Locate the cell with the specified text and output its [X, Y] center coordinate. 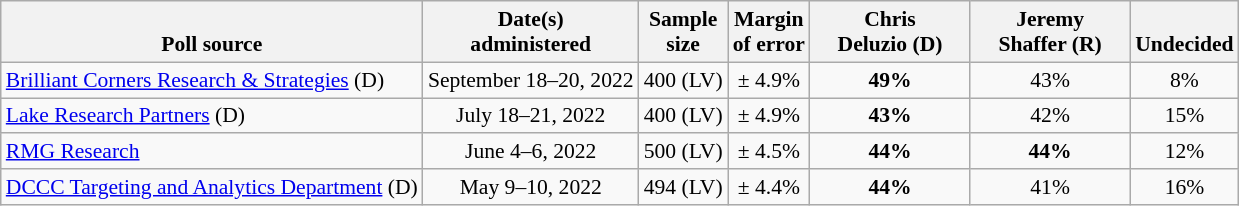
Undecided [1184, 32]
8% [1184, 80]
Poll source [212, 32]
Marginof error [769, 32]
494 (LV) [684, 187]
± 4.4% [769, 187]
DCCC Targeting and Analytics Department (D) [212, 187]
June 4–6, 2022 [531, 152]
JeremyShaffer (R) [1050, 32]
Lake Research Partners (D) [212, 116]
49% [890, 80]
May 9–10, 2022 [531, 187]
September 18–20, 2022 [531, 80]
July 18–21, 2022 [531, 116]
Samplesize [684, 32]
500 (LV) [684, 152]
Brilliant Corners Research & Strategies (D) [212, 80]
42% [1050, 116]
41% [1050, 187]
± 4.5% [769, 152]
12% [1184, 152]
Date(s)administered [531, 32]
15% [1184, 116]
RMG Research [212, 152]
ChrisDeluzio (D) [890, 32]
16% [1184, 187]
